Extract the [X, Y] coordinate from the center of the cell holding the provided text.  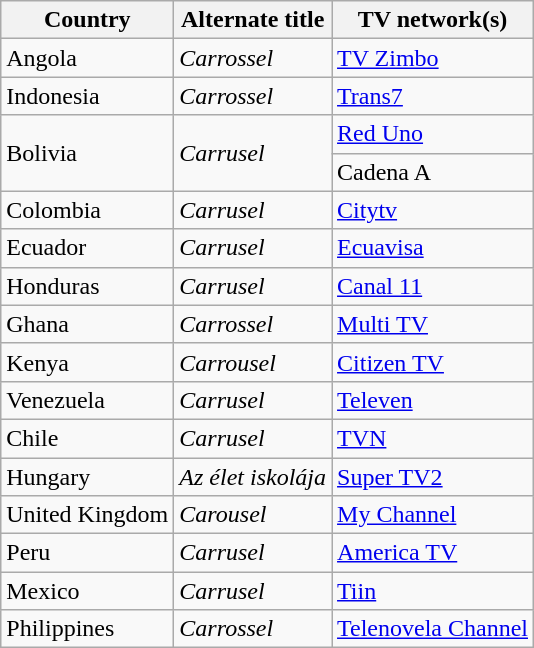
Kenya [88, 362]
Hungary [88, 477]
Country [88, 20]
Chile [88, 438]
Venezuela [88, 400]
Honduras [88, 286]
Canal 11 [433, 286]
Citytv [433, 210]
Multi TV [433, 324]
TV network(s) [433, 20]
Tiin [433, 591]
Televen [433, 400]
Philippines [88, 629]
Ecuador [88, 248]
Carrousel [253, 362]
Indonesia [88, 96]
Super TV2 [433, 477]
Telenovela Channel [433, 629]
TVN [433, 438]
Angola [88, 58]
Alternate title [253, 20]
Cadena A [433, 172]
Peru [88, 553]
Az élet iskolája [253, 477]
Ecuavisa [433, 248]
United Kingdom [88, 515]
America TV [433, 553]
Ghana [88, 324]
Red Uno [433, 134]
Colombia [88, 210]
Bolivia [88, 153]
Trans7 [433, 96]
My Channel [433, 515]
Citizen TV [433, 362]
Carousel [253, 515]
TV Zimbo [433, 58]
Mexico [88, 591]
